From the cell containing the given text, extract its center point as (x, y) coordinate. 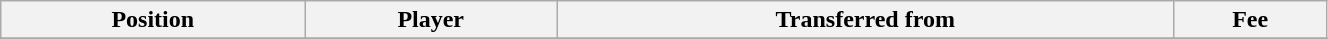
Position (153, 20)
Transferred from (866, 20)
Fee (1250, 20)
Player (431, 20)
